Search for the cell housing the specified text and yield its (x, y) center coordinate. 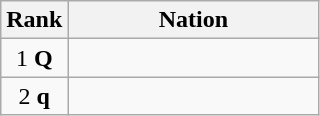
1 Q (34, 58)
Rank (34, 20)
Nation (194, 20)
2 q (34, 96)
